Locate the cell with the specified text and output its [X, Y] center coordinate. 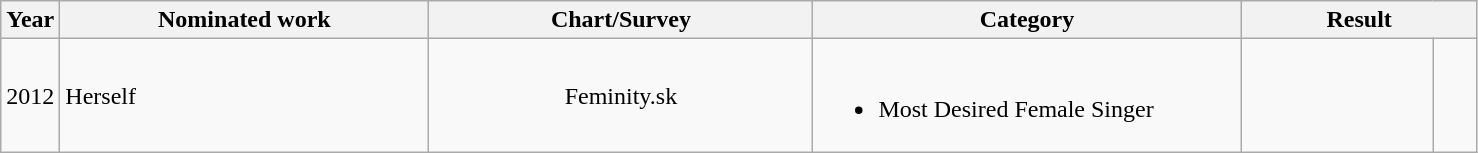
Nominated work [244, 20]
Year [30, 20]
Chart/Survey [621, 20]
Most Desired Female Singer [1027, 96]
Result [1359, 20]
Category [1027, 20]
Feminity.sk [621, 96]
2012 [30, 96]
Herself [244, 96]
